Scan for the cell matching the given text and deliver its (X, Y) coordinate at center. 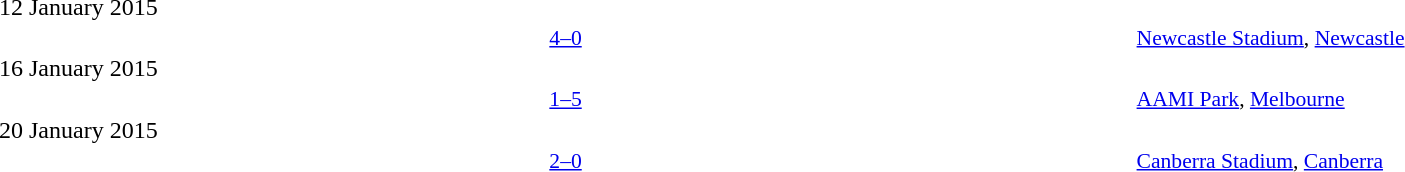
1–5 (566, 99)
4–0 (566, 38)
